Identify which cell holds the provided text, then report its (x, y) central coordinate. 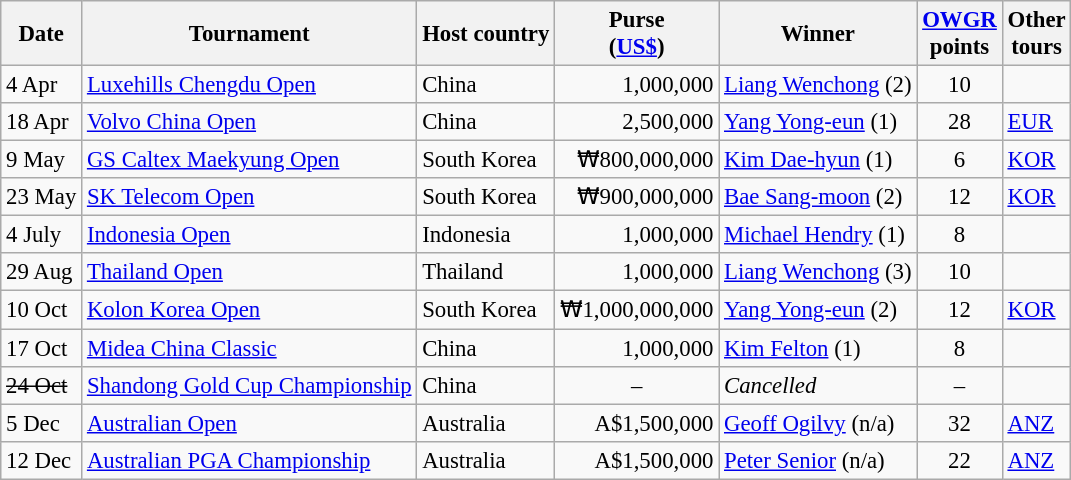
29 Aug (42, 273)
Kim Felton (1) (818, 348)
18 Apr (42, 122)
Kolon Korea Open (250, 310)
Indonesia (486, 235)
Thailand (486, 273)
Thailand Open (250, 273)
Midea China Classic (250, 348)
Australian PGA Championship (250, 460)
23 May (42, 197)
Yang Yong-eun (1) (818, 122)
22 (960, 460)
4 July (42, 235)
Indonesia Open (250, 235)
EUR (1036, 122)
GS Caltex Maekyung Open (250, 160)
Host country (486, 34)
24 Oct (42, 385)
Tournament (250, 34)
12 Dec (42, 460)
2,500,000 (637, 122)
4 Apr (42, 85)
10 Oct (42, 310)
Winner (818, 34)
Liang Wenchong (2) (818, 85)
SK Telecom Open (250, 197)
Luxehills Chengdu Open (250, 85)
Michael Hendry (1) (818, 235)
6 (960, 160)
Peter Senior (n/a) (818, 460)
Australian Open (250, 423)
Yang Yong-eun (2) (818, 310)
32 (960, 423)
OWGRpoints (960, 34)
Liang Wenchong (3) (818, 273)
₩1,000,000,000 (637, 310)
Bae Sang-moon (2) (818, 197)
28 (960, 122)
Geoff Ogilvy (n/a) (818, 423)
Purse(US$) (637, 34)
Cancelled (818, 385)
5 Dec (42, 423)
Date (42, 34)
Volvo China Open (250, 122)
₩900,000,000 (637, 197)
₩800,000,000 (637, 160)
Kim Dae-hyun (1) (818, 160)
Othertours (1036, 34)
17 Oct (42, 348)
9 May (42, 160)
Shandong Gold Cup Championship (250, 385)
